Return [x, y] of the center of cell containing provided text 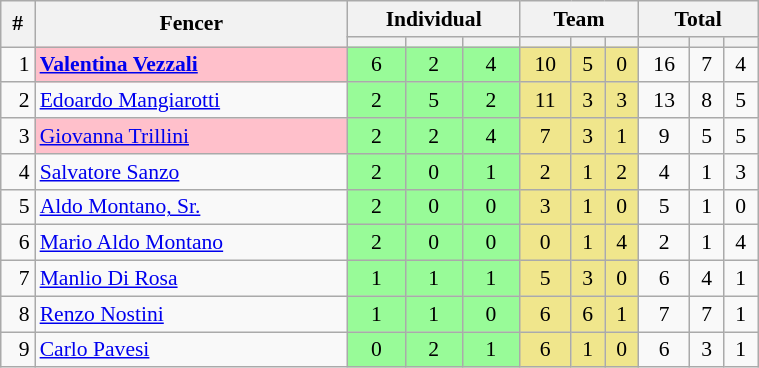
# [18, 24]
Individual [434, 19]
Aldo Montano, Sr. [192, 207]
Mario Aldo Montano [192, 243]
Renzo Nostini [192, 314]
10 [546, 65]
16 [664, 65]
Salvatore Sanzo [192, 172]
Team [580, 19]
Giovanna Trillini [192, 136]
11 [546, 101]
Total [698, 19]
Valentina Vezzali [192, 65]
Manlio Di Rosa [192, 279]
Edoardo Mangiarotti [192, 101]
Fencer [192, 24]
Carlo Pavesi [192, 350]
13 [664, 101]
